For the text-containing cell, return its midpoint in [x, y] coordinate format. 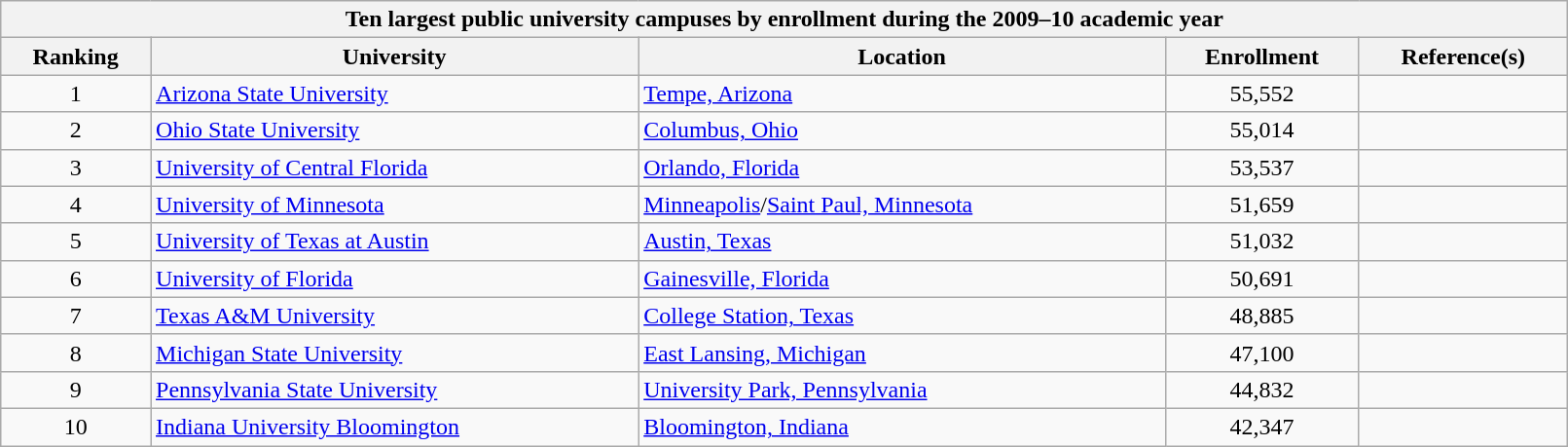
7 [76, 316]
55,552 [1261, 93]
8 [76, 353]
University of Florida [395, 279]
48,885 [1261, 316]
51,032 [1261, 242]
9 [76, 390]
Austin, Texas [902, 242]
Reference(s) [1464, 56]
Arizona State University [395, 93]
10 [76, 427]
3 [76, 168]
University of Minnesota [395, 205]
Pennsylvania State University [395, 390]
Indiana University Bloomington [395, 427]
44,832 [1261, 390]
6 [76, 279]
College Station, Texas [902, 316]
Columbus, Ohio [902, 130]
University of Texas at Austin [395, 242]
University [395, 56]
51,659 [1261, 205]
Enrollment [1261, 56]
Bloomington, Indiana [902, 427]
4 [76, 205]
47,100 [1261, 353]
53,537 [1261, 168]
Orlando, Florida [902, 168]
55,014 [1261, 130]
Ohio State University [395, 130]
University Park, Pennsylvania [902, 390]
Minneapolis/Saint Paul, Minnesota [902, 205]
50,691 [1261, 279]
Tempe, Arizona [902, 93]
Ranking [76, 56]
Location [902, 56]
5 [76, 242]
2 [76, 130]
Texas A&M University [395, 316]
Gainesville, Florida [902, 279]
Michigan State University [395, 353]
42,347 [1261, 427]
East Lansing, Michigan [902, 353]
Ten largest public university campuses by enrollment during the 2009–10 academic year [784, 19]
University of Central Florida [395, 168]
1 [76, 93]
